Return the [X, Y] coordinate for the center point of the cell that contains the specified text.  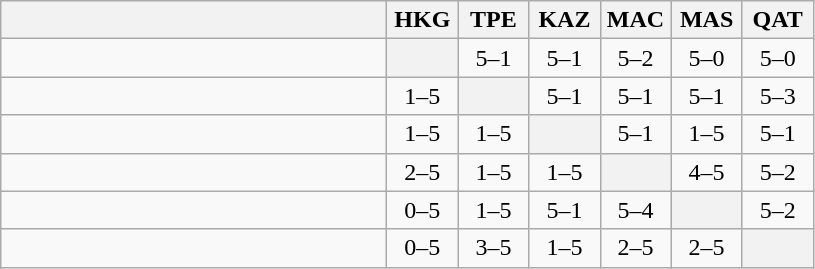
HKG [422, 20]
MAS [706, 20]
5–3 [778, 96]
MAC [636, 20]
3–5 [494, 248]
KAZ [564, 20]
5–4 [636, 210]
4–5 [706, 172]
QAT [778, 20]
TPE [494, 20]
